From the cell containing the given text, extract its center point as [x, y] coordinate. 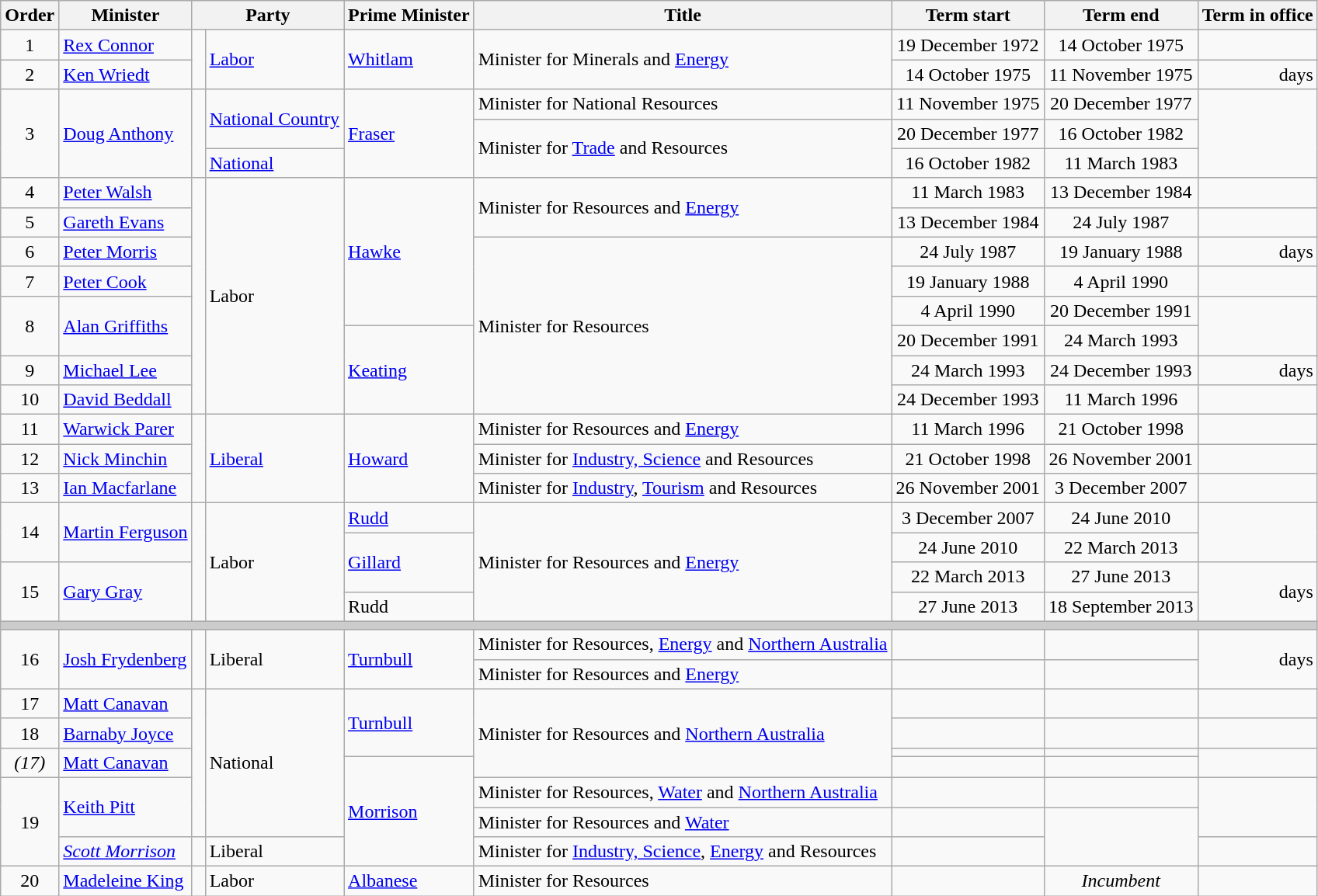
Whitlam [409, 60]
Title [683, 16]
6 [30, 252]
David Beddall [126, 400]
12 [30, 459]
5 [30, 222]
Hawke [409, 252]
Michael Lee [126, 370]
Minister for National Resources [683, 104]
Morrison [409, 811]
Minister for Resources and Northern Australia [683, 733]
10 [30, 400]
Josh Frydenberg [126, 659]
National Country [274, 119]
Prime Minister [409, 16]
(17) [30, 762]
11 [30, 429]
Ian Macfarlane [126, 488]
Warwick Parer [126, 429]
Martin Ferguson [126, 533]
Keith Pitt [126, 807]
Barnaby Joyce [126, 733]
Gareth Evans [126, 222]
Minister for Minerals and Energy [683, 60]
Incumbent [1121, 881]
Minister [126, 16]
19 December 1972 [968, 45]
Gillard [409, 562]
Howard [409, 459]
Alan Griffiths [126, 325]
1 [30, 45]
8 [30, 325]
Madeleine King [126, 881]
7 [30, 281]
3 [30, 134]
17 [30, 703]
Keating [409, 370]
9 [30, 370]
Peter Morris [126, 252]
4 [30, 193]
16 [30, 659]
Minister for Resources and Water [683, 822]
Peter Walsh [126, 193]
14 [30, 533]
Ken Wriedt [126, 75]
Fraser [409, 134]
19 [30, 821]
Minister for Resources, Energy and Northern Australia [683, 644]
15 [30, 592]
Term end [1121, 16]
Nick Minchin [126, 459]
20 [30, 881]
Order [30, 16]
Term start [968, 16]
Minister for Industry, Science and Resources [683, 459]
Minister for Industry, Tourism and Resources [683, 488]
Rex Connor [126, 45]
Scott Morrison [126, 852]
Albanese [409, 881]
18 September 2013 [1121, 606]
Doug Anthony [126, 134]
Term in office [1257, 16]
18 [30, 733]
Gary Gray [126, 592]
Minister for Resources, Water and Northern Australia [683, 792]
13 [30, 488]
2 [30, 75]
Minister for Industry, Science, Energy and Resources [683, 852]
Peter Cook [126, 281]
Party [267, 16]
Minister for Trade and Resources [683, 148]
